Return (x, y) of the center of cell containing provided text 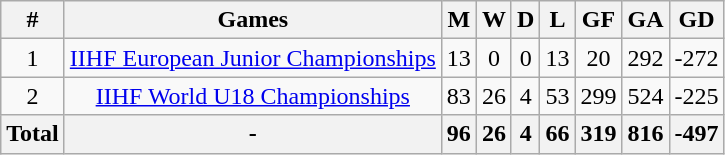
Total (33, 134)
53 (558, 96)
-497 (696, 134)
GF (598, 20)
W (494, 20)
20 (598, 58)
319 (598, 134)
524 (646, 96)
# (33, 20)
66 (558, 134)
816 (646, 134)
1 (33, 58)
IIHF World U18 Championships (252, 96)
2 (33, 96)
96 (458, 134)
- (252, 134)
-272 (696, 58)
D (525, 20)
299 (598, 96)
83 (458, 96)
292 (646, 58)
IIHF European Junior Championships (252, 58)
M (458, 20)
Games (252, 20)
L (558, 20)
GD (696, 20)
-225 (696, 96)
GA (646, 20)
